Return (X, Y) of the center of cell containing provided text 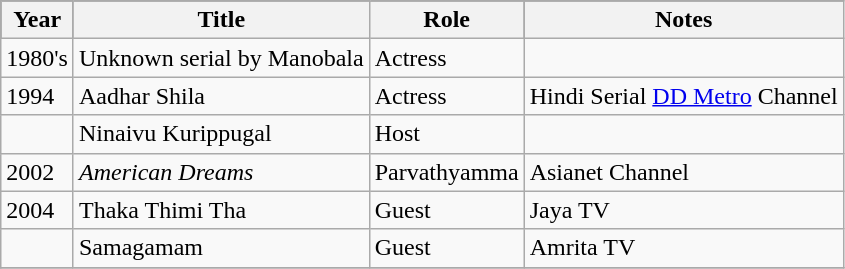
Asianet Channel (684, 172)
Role (446, 20)
Samagamam (221, 248)
Notes (684, 20)
2002 (38, 172)
Hindi Serial DD Metro Channel (684, 96)
Host (446, 134)
1980's (38, 58)
Parvathyamma (446, 172)
2004 (38, 210)
Amrita TV (684, 248)
Aadhar Shila (221, 96)
American Dreams (221, 172)
Year (38, 20)
Title (221, 20)
Thaka Thimi Tha (221, 210)
Ninaivu Kurippugal (221, 134)
Unknown serial by Manobala (221, 58)
1994 (38, 96)
Jaya TV (684, 210)
